Return (x, y) of the center of cell containing provided text 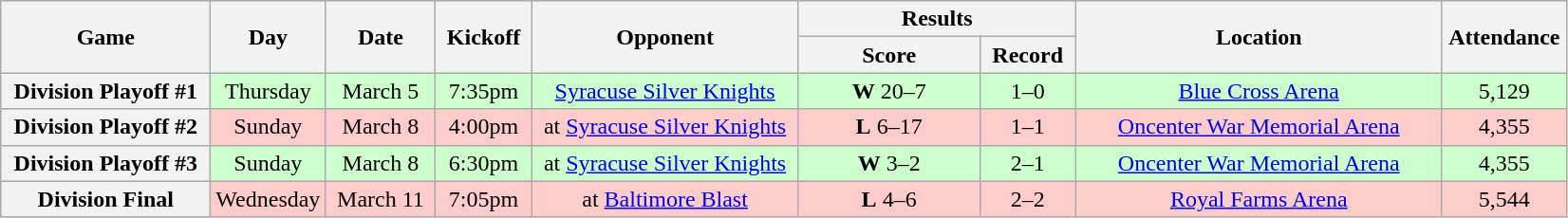
March 5 (381, 91)
Location (1259, 37)
March 11 (381, 199)
1–0 (1027, 91)
5,129 (1503, 91)
7:35pm (484, 91)
at Baltimore Blast (664, 199)
5,544 (1503, 199)
1–1 (1027, 127)
W 3–2 (888, 163)
Wednesday (268, 199)
Royal Farms Arena (1259, 199)
L 4–6 (888, 199)
2–2 (1027, 199)
Kickoff (484, 37)
7:05pm (484, 199)
6:30pm (484, 163)
Division Playoff #3 (106, 163)
Score (888, 55)
4:00pm (484, 127)
L 6–17 (888, 127)
Opponent (664, 37)
Game (106, 37)
Thursday (268, 91)
2–1 (1027, 163)
Record (1027, 55)
Blue Cross Arena (1259, 91)
Date (381, 37)
Division Playoff #2 (106, 127)
Day (268, 37)
W 20–7 (888, 91)
Syracuse Silver Knights (664, 91)
Division Final (106, 199)
Attendance (1503, 37)
Division Playoff #1 (106, 91)
Results (937, 19)
